Locate the cell with the specified text and output its (X, Y) center coordinate. 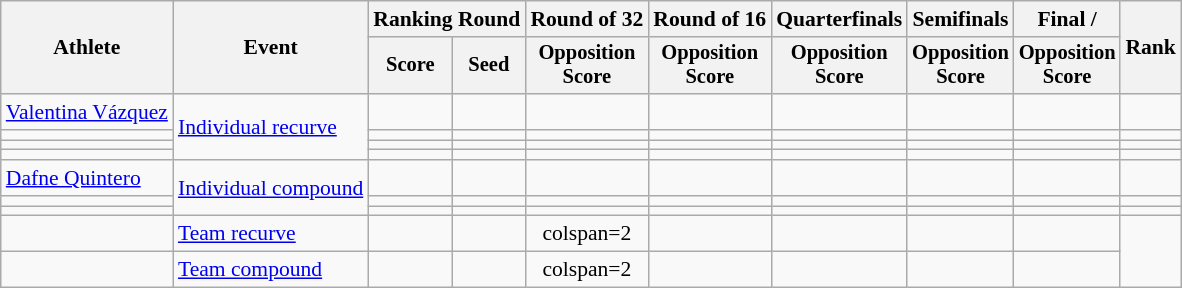
Round of 32 (586, 19)
Final / (1068, 19)
Quarterfinals (839, 19)
Semifinals (960, 19)
Individual compound (270, 188)
Team recurve (270, 234)
Score (410, 66)
Team compound (270, 270)
Round of 16 (710, 19)
Valentina Vázquez (87, 112)
Ranking Round (446, 19)
Individual recurve (270, 127)
Rank (1150, 48)
Event (270, 48)
Dafne Quintero (87, 178)
Athlete (87, 48)
Seed (488, 66)
